Pinpoint the cell where the given text exists, returning its (x, y) midpoint coordinate. 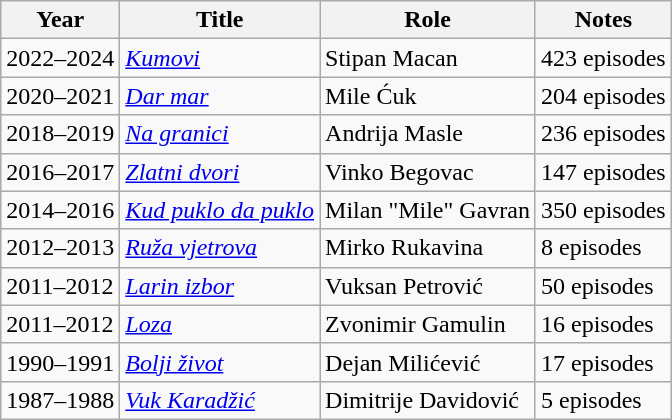
50 episodes (603, 286)
204 episodes (603, 96)
2020–2021 (60, 96)
147 episodes (603, 172)
2016–2017 (60, 172)
Kud puklo da puklo (220, 210)
2022–2024 (60, 58)
Vinko Begovac (428, 172)
423 episodes (603, 58)
Dimitrije Davidović (428, 400)
1987–1988 (60, 400)
Vuksan Petrović (428, 286)
Year (60, 20)
Notes (603, 20)
Ruža vjetrova (220, 248)
8 episodes (603, 248)
Role (428, 20)
Bolji život (220, 362)
350 episodes (603, 210)
5 episodes (603, 400)
Vuk Karadžić (220, 400)
2012–2013 (60, 248)
Title (220, 20)
1990–1991 (60, 362)
Andrija Masle (428, 134)
2014–2016 (60, 210)
Dejan Milićević (428, 362)
Na granici (220, 134)
Milan "Mile" Gavran (428, 210)
236 episodes (603, 134)
2018–2019 (60, 134)
Stipan Macan (428, 58)
17 episodes (603, 362)
Larin izbor (220, 286)
Kumovi (220, 58)
Mirko Rukavina (428, 248)
Zlatni dvori (220, 172)
Mile Ćuk (428, 96)
Dar mar (220, 96)
Zvonimir Gamulin (428, 324)
Loza (220, 324)
16 episodes (603, 324)
